Find where the given text appears and provide that cell's center as (X, Y) coordinate. 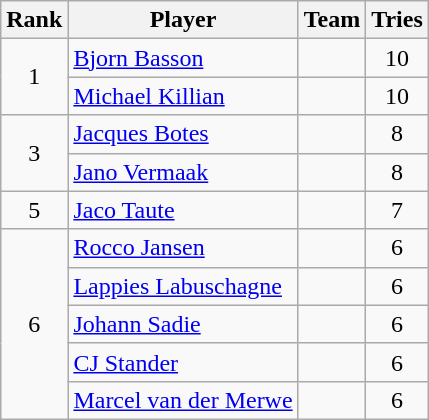
Johann Sadie (183, 324)
Rank (34, 20)
3 (34, 153)
Jacques Botes (183, 134)
Jano Vermaak (183, 172)
Michael Killian (183, 96)
Tries (398, 20)
Player (183, 20)
Jaco Taute (183, 210)
7 (398, 210)
Marcel van der Merwe (183, 400)
Bjorn Basson (183, 58)
5 (34, 210)
Team (332, 20)
Lappies Labuschagne (183, 286)
CJ Stander (183, 362)
Rocco Jansen (183, 248)
1 (34, 77)
